Provide the (X, Y) coordinate of the cell's center where the given text is located.  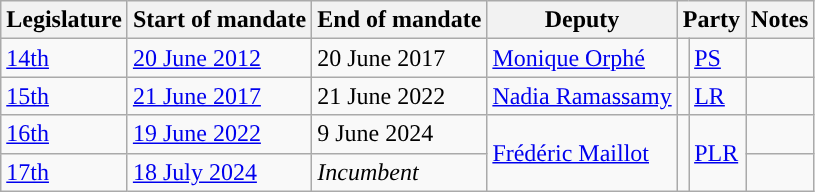
9 June 2024 (400, 134)
PLR (718, 153)
Nadia Ramassamy (582, 96)
PS (718, 58)
Deputy (582, 20)
Incumbent (400, 172)
Legislature (64, 20)
21 June 2022 (400, 96)
End of mandate (400, 20)
20 June 2017 (400, 58)
17th (64, 172)
16th (64, 134)
Monique Orphé (582, 58)
Party (711, 20)
LR (718, 96)
19 June 2022 (219, 134)
20 June 2012 (219, 58)
Frédéric Maillot (582, 153)
14th (64, 58)
Notes (780, 20)
15th (64, 96)
21 June 2017 (219, 96)
18 July 2024 (219, 172)
Start of mandate (219, 20)
